Scan for the cell matching the given text and deliver its [X, Y] coordinate at center. 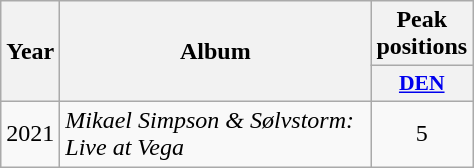
DEN [422, 84]
Mikael Simpson & Sølvstorm: Live at Vega [216, 134]
Peak positions [422, 34]
Year [30, 52]
2021 [30, 134]
Album [216, 52]
5 [422, 134]
